Capture the cell that displays the provided text and extract its (X, Y) central coordinate. 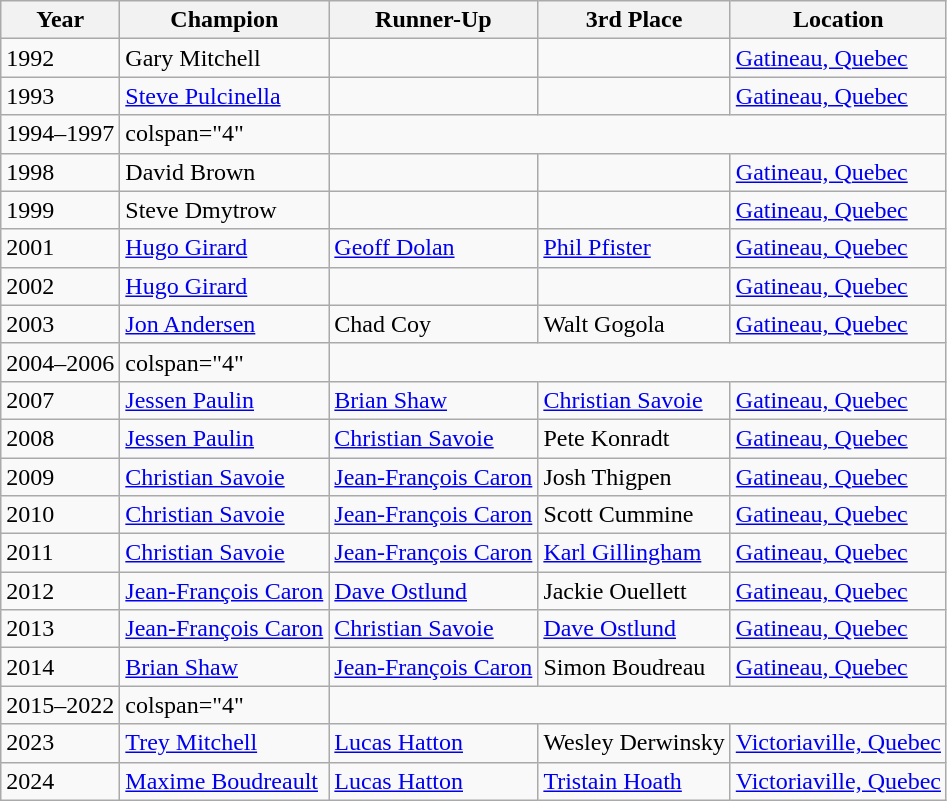
Walt Gogola (634, 324)
Location (838, 20)
2009 (60, 477)
Simon Boudreau (634, 667)
2004–2006 (60, 362)
2011 (60, 553)
2008 (60, 438)
Jackie Ouellett (634, 591)
Year (60, 20)
Champion (224, 20)
2001 (60, 248)
2007 (60, 400)
1993 (60, 96)
2014 (60, 667)
Steve Pulcinella (224, 96)
Runner-Up (434, 20)
3rd Place (634, 20)
Chad Coy (434, 324)
Karl Gillingham (634, 553)
Gary Mitchell (224, 58)
Trey Mitchell (224, 743)
Steve Dmytrow (224, 210)
2003 (60, 324)
Scott Cummine (634, 515)
Maxime Boudreault (224, 781)
2015–2022 (60, 705)
1999 (60, 210)
Josh Thigpen (634, 477)
1992 (60, 58)
Wesley Derwinsky (634, 743)
Jon Andersen (224, 324)
Phil Pfister (634, 248)
David Brown (224, 172)
2023 (60, 743)
2002 (60, 286)
2013 (60, 629)
Geoff Dolan (434, 248)
2024 (60, 781)
Pete Konradt (634, 438)
1994–1997 (60, 134)
Tristain Hoath (634, 781)
1998 (60, 172)
2010 (60, 515)
2012 (60, 591)
